From the cell containing the given text, extract its center point as [x, y] coordinate. 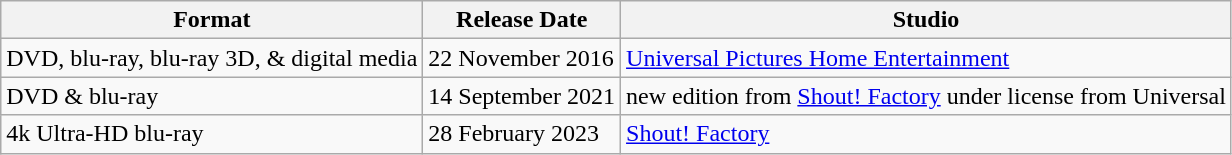
28 February 2023 [522, 134]
DVD, blu-ray, blu-ray 3D, & digital media [212, 58]
22 November 2016 [522, 58]
Format [212, 20]
DVD & blu-ray [212, 96]
Shout! Factory [926, 134]
Release Date [522, 20]
14 September 2021 [522, 96]
new edition from Shout! Factory under license from Universal [926, 96]
4k Ultra-HD blu-ray [212, 134]
Studio [926, 20]
Universal Pictures Home Entertainment [926, 58]
